Scan for the cell matching the given text and deliver its [x, y] coordinate at center. 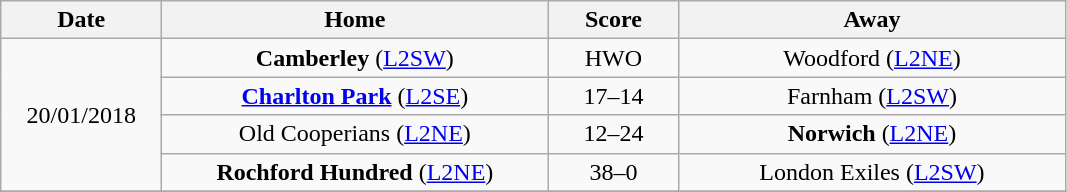
12–24 [614, 134]
Away [872, 20]
Charlton Park (L2SE) [355, 96]
20/01/2018 [82, 115]
Date [82, 20]
17–14 [614, 96]
Score [614, 20]
Old Cooperians (L2NE) [355, 134]
Norwich (L2NE) [872, 134]
38–0 [614, 172]
Woodford (L2NE) [872, 58]
London Exiles (L2SW) [872, 172]
HWO [614, 58]
Camberley (L2SW) [355, 58]
Farnham (L2SW) [872, 96]
Rochford Hundred (L2NE) [355, 172]
Home [355, 20]
